Detect which cell encompasses the target text, then output its [x, y] center coordinate. 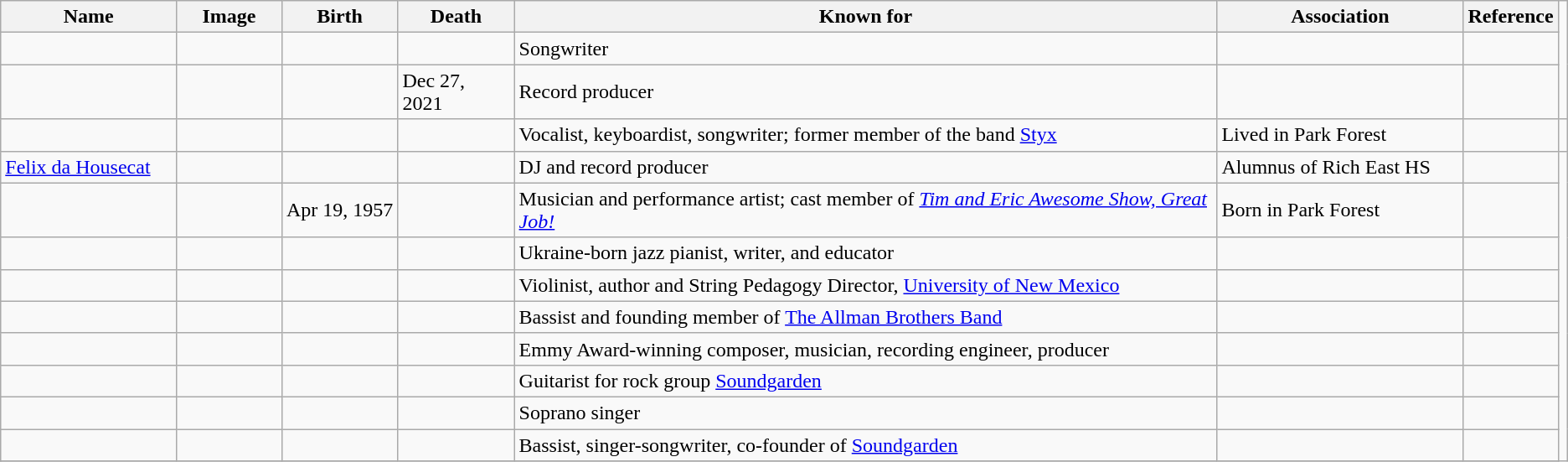
Felix da Housecat [89, 167]
Known for [866, 17]
DJ and record producer [866, 167]
Vocalist, keyboardist, songwriter; former member of the band Styx [866, 135]
Born in Park Forest [1340, 210]
Lived in Park Forest [1340, 135]
Name [89, 17]
Soprano singer [866, 413]
Birth [340, 17]
Reference [1511, 17]
Association [1340, 17]
Death [456, 17]
Apr 19, 1957 [340, 210]
Musician and performance artist; cast member of Tim and Eric Awesome Show, Great Job! [866, 210]
Record producer [866, 92]
Ukraine-born jazz pianist, writer, and educator [866, 253]
Dec 27, 2021 [456, 92]
Violinist, author and String Pedagogy Director, University of New Mexico [866, 285]
Alumnus of Rich East HS [1340, 167]
Songwriter [866, 49]
Emmy Award-winning composer, musician, recording engineer, producer [866, 349]
Bassist, singer-songwriter, co-founder of Soundgarden [866, 445]
Guitarist for rock group Soundgarden [866, 381]
Image [230, 17]
Bassist and founding member of The Allman Brothers Band [866, 317]
